Find where the given text appears and provide that cell's center as [X, Y] coordinate. 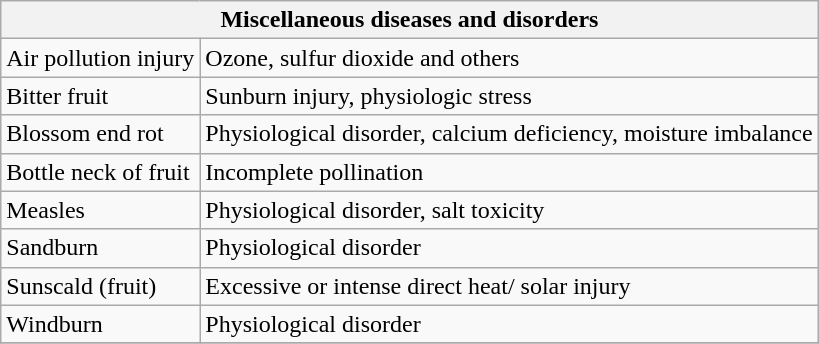
Measles [100, 210]
Bottle neck of fruit [100, 172]
Sandburn [100, 248]
Physiological disorder, calcium deficiency, moisture imbalance [509, 134]
Bitter fruit [100, 96]
Blossom end rot [100, 134]
Windburn [100, 324]
Sunscald (fruit) [100, 286]
Ozone, sulfur dioxide and others [509, 58]
Incomplete pollination [509, 172]
Excessive or intense direct heat/ solar injury [509, 286]
Physiological disorder, salt toxicity [509, 210]
Miscellaneous diseases and disorders [410, 20]
Sunburn injury, physiologic stress [509, 96]
Air pollution injury [100, 58]
